Pinpoint the cell where the given text exists, returning its [x, y] midpoint coordinate. 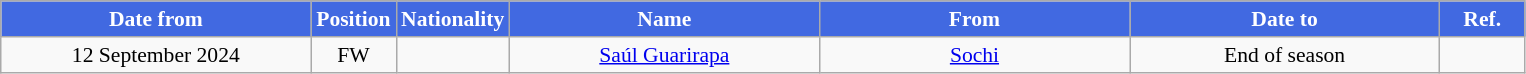
FW [354, 55]
Sochi [974, 55]
Saúl Guarirapa [664, 55]
12 September 2024 [156, 55]
End of season [1285, 55]
From [974, 19]
Nationality [452, 19]
Name [664, 19]
Date to [1285, 19]
Date from [156, 19]
Position [354, 19]
Ref. [1482, 19]
